Search for the cell housing the specified text and yield its [X, Y] center coordinate. 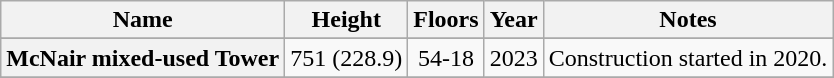
Height [346, 20]
McNair mixed-used Tower [143, 58]
Floors [446, 20]
Construction started in 2020. [688, 58]
Year [514, 20]
54-18 [446, 58]
Notes [688, 20]
Name [143, 20]
2023 [514, 58]
751 (228.9) [346, 58]
